Return [x, y] of the center of cell containing provided text 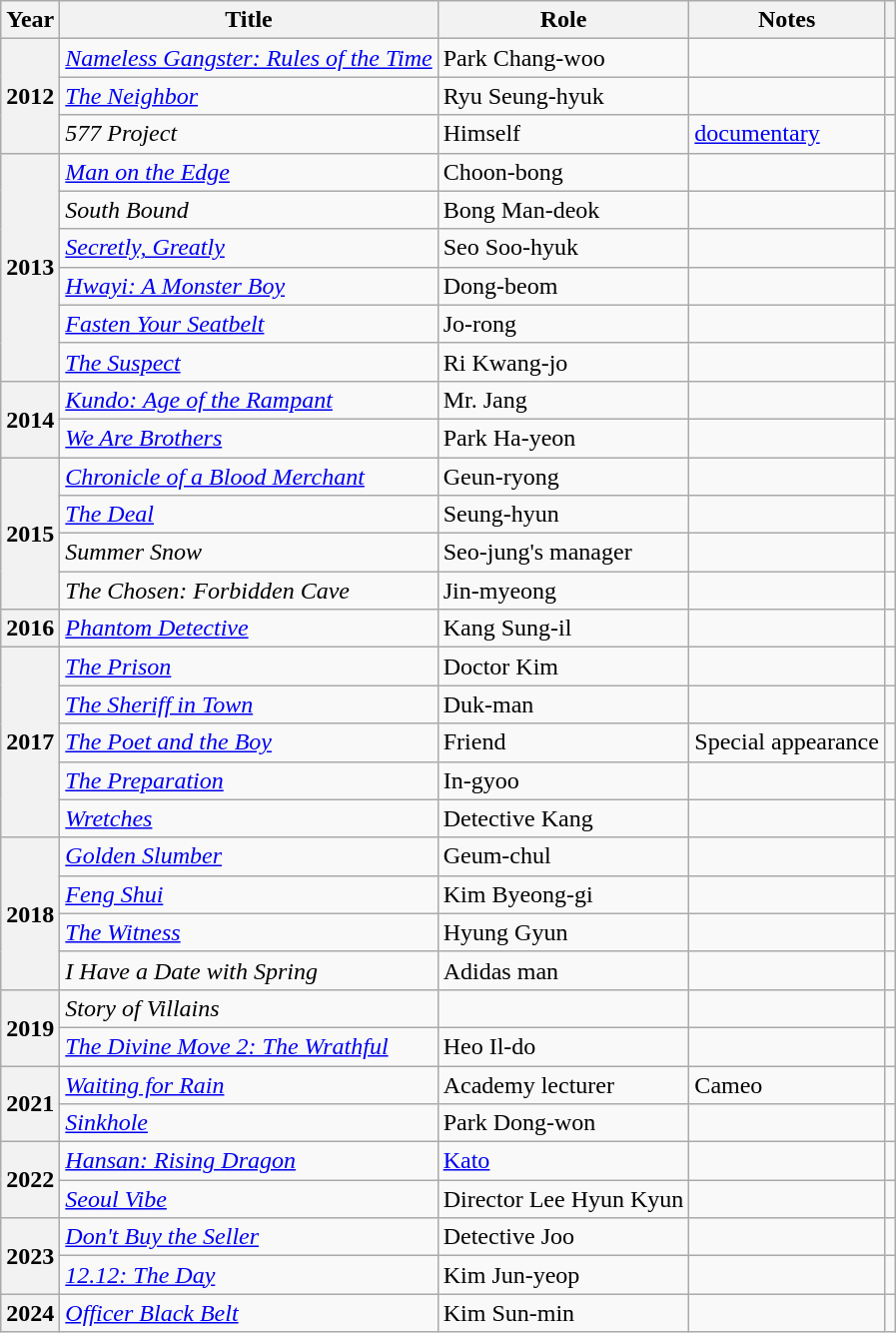
Geum-chul [563, 856]
2013 [30, 267]
Phantom Detective [249, 629]
Hwayi: A Monster Boy [249, 286]
Special appearance [787, 742]
Hyung Gyun [563, 932]
Hansan: Rising Dragon [249, 1161]
12.12: The Day [249, 1275]
577 Project [249, 134]
2015 [30, 534]
Title [249, 20]
Nameless Gangster: Rules of the Time [249, 58]
Golden Slumber [249, 856]
The Divine Move 2: The Wrathful [249, 1046]
Park Dong-won [563, 1123]
I Have a Date with Spring [249, 970]
Fasten Your Seatbelt [249, 324]
Wretches [249, 818]
Heo Il-do [563, 1046]
Feng Shui [249, 894]
documentary [787, 134]
2024 [30, 1313]
Summer Snow [249, 553]
2019 [30, 1027]
The Deal [249, 515]
Kato [563, 1161]
Geun-ryong [563, 477]
Role [563, 20]
In-gyoo [563, 780]
Secretly, Greatly [249, 248]
2023 [30, 1256]
Waiting for Rain [249, 1084]
Notes [787, 20]
Story of Villains [249, 1008]
Kundo: Age of the Rampant [249, 400]
2012 [30, 96]
Chronicle of a Blood Merchant [249, 477]
Seoul Vibe [249, 1199]
Park Ha-yeon [563, 438]
The Prison [249, 666]
Academy lecturer [563, 1084]
Bong Man-deok [563, 210]
Ryu Seung-hyuk [563, 96]
Seo-jung's manager [563, 553]
Officer Black Belt [249, 1313]
2022 [30, 1180]
2017 [30, 742]
Choon-bong [563, 172]
Doctor Kim [563, 666]
The Poet and the Boy [249, 742]
2016 [30, 629]
Year [30, 20]
Seung-hyun [563, 515]
Adidas man [563, 970]
The Neighbor [249, 96]
Friend [563, 742]
Detective Kang [563, 818]
Kim Byeong-gi [563, 894]
The Preparation [249, 780]
The Sheriff in Town [249, 704]
Jo-rong [563, 324]
Man on the Edge [249, 172]
The Suspect [249, 362]
Ri Kwang-jo [563, 362]
Dong-beom [563, 286]
Seo Soo-hyuk [563, 248]
Duk-man [563, 704]
Mr. Jang [563, 400]
Kim Jun-yeop [563, 1275]
Park Chang-woo [563, 58]
The Chosen: Forbidden Cave [249, 591]
The Witness [249, 932]
Cameo [787, 1084]
Himself [563, 134]
2018 [30, 913]
Kim Sun-min [563, 1313]
Detective Joo [563, 1237]
South Bound [249, 210]
Kang Sung-il [563, 629]
Sinkhole [249, 1123]
2021 [30, 1103]
Jin-myeong [563, 591]
2014 [30, 419]
Director Lee Hyun Kyun [563, 1199]
Don't Buy the Seller [249, 1237]
We Are Brothers [249, 438]
